Locate the cell with the specified text and output its (x, y) center coordinate. 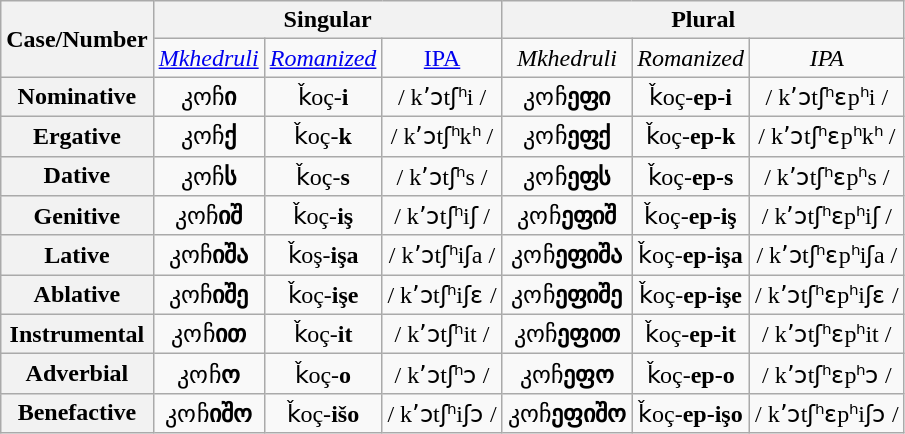
კოჩიშა (208, 255)
კოჩქ (208, 136)
კოჩეფიშო (567, 413)
კოჩეფით (567, 334)
/ kʼɔtʃʰɛpʰiʃɛ / (826, 295)
/ kʼɔtʃʰkʰ / (442, 136)
ǩoç-ep-iş (691, 216)
Case/Number (77, 39)
ǩoç-ep-s (691, 176)
/ kʼɔtʃʰɛpʰkʰ / (826, 136)
Ergative (77, 136)
Ablative (77, 295)
ǩoç-ep-k (691, 136)
ǩoç-išo (323, 413)
ǩoç-ep-o (691, 374)
Plural (703, 20)
Dative (77, 176)
Adverbial (77, 374)
კოჩს (208, 176)
კოჩიშე (208, 295)
კოჩეფიშე (567, 295)
ǩoç-ep-it (691, 334)
კოჩიშ (208, 216)
კოჩეფიშა (567, 255)
/ kʼɔtʃʰs / (442, 176)
ǩoç-k (323, 136)
/ kʼɔtʃʰɛpʰɔ / (826, 374)
/ kʼɔtʃʰi / (442, 97)
კოჩით (208, 334)
/ kʼɔtʃʰɛpʰiʃ / (826, 216)
ǩoç-i (323, 97)
/ kʼɔtʃʰiʃɛ / (442, 295)
Singular (328, 20)
/ kʼɔtʃʰiʃɔ / (442, 413)
/ kʼɔtʃʰɛpʰiʃɔ / (826, 413)
კოჩიშო (208, 413)
ǩoç-işe (323, 295)
ǩoç-ep-i (691, 97)
/ kʼɔtʃʰɛpʰit / (826, 334)
კოჩო (208, 374)
კოჩი (208, 97)
კოჩეფქ (567, 136)
ǩoç-iş (323, 216)
Instrumental (77, 334)
ǩoç-ep-işa (691, 255)
/ kʼɔtʃʰɛpʰiʃa / (826, 255)
კოჩეფიშ (567, 216)
/ kʼɔtʃʰiʃ / (442, 216)
ǩoş-işa (323, 255)
ǩoç-ep-işe (691, 295)
კოჩეფო (567, 374)
ǩoç-ep-işo (691, 413)
/ kʼɔtʃʰiʃa / (442, 255)
Genitive (77, 216)
/ kʼɔtʃʰɛpʰi / (826, 97)
კოჩეფი (567, 97)
/ kʼɔtʃʰit / (442, 334)
/ kʼɔtʃʰɛpʰs / (826, 176)
ǩoç-it (323, 334)
/ kʼɔtʃʰɔ / (442, 374)
Lative (77, 255)
Benefactive (77, 413)
ǩoç-s (323, 176)
Nominative (77, 97)
კოჩეფს (567, 176)
ǩoç-o (323, 374)
